Return (X, Y) of the center of cell containing provided text 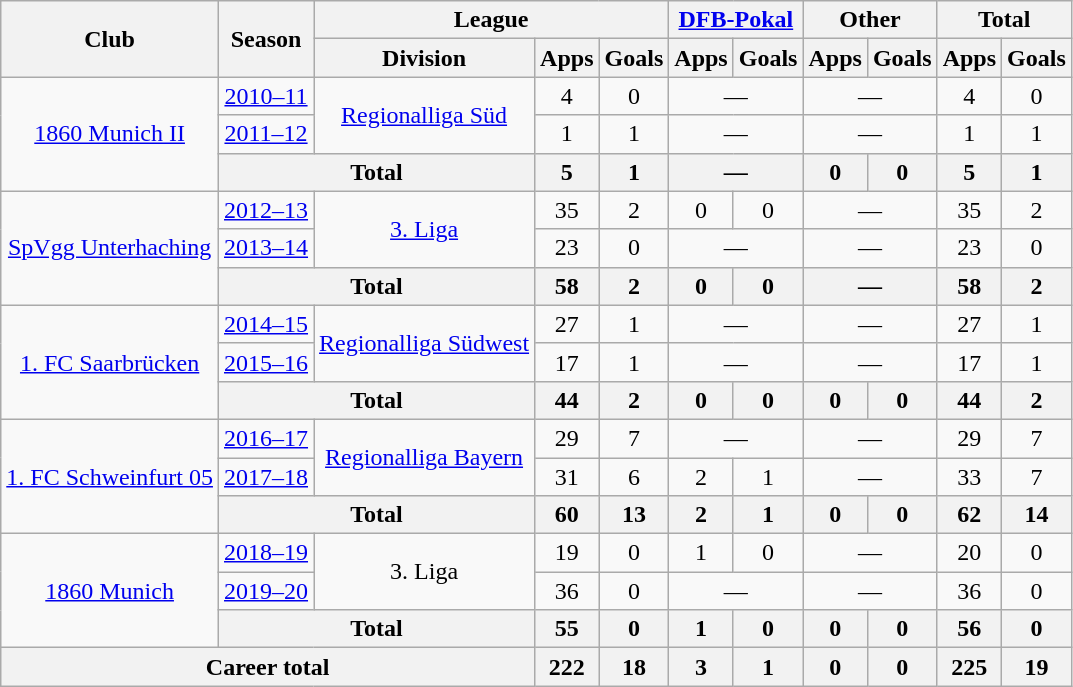
2018–19 (266, 553)
Career total (268, 667)
14 (1037, 515)
222 (567, 667)
Division (424, 58)
2015–16 (266, 362)
13 (634, 515)
League (492, 20)
60 (567, 515)
2019–20 (266, 591)
2011–12 (266, 134)
1. FC Saarbrücken (110, 362)
2012–13 (266, 210)
Regionalliga Bayern (424, 457)
2013–14 (266, 248)
Other (870, 20)
18 (634, 667)
DFB-Pokal (736, 20)
3 (701, 667)
Club (110, 39)
1860 Munich II (110, 134)
2014–15 (266, 324)
Regionalliga Südwest (424, 343)
Regionalliga Süd (424, 115)
62 (969, 515)
56 (969, 629)
Season (266, 39)
1860 Munich (110, 591)
31 (567, 477)
2010–11 (266, 96)
1. FC Schweinfurt 05 (110, 476)
225 (969, 667)
55 (567, 629)
2017–18 (266, 477)
2016–17 (266, 438)
33 (969, 477)
6 (634, 477)
20 (969, 553)
SpVgg Unterhaching (110, 248)
